Detect which cell encompasses the target text, then output its (X, Y) center coordinate. 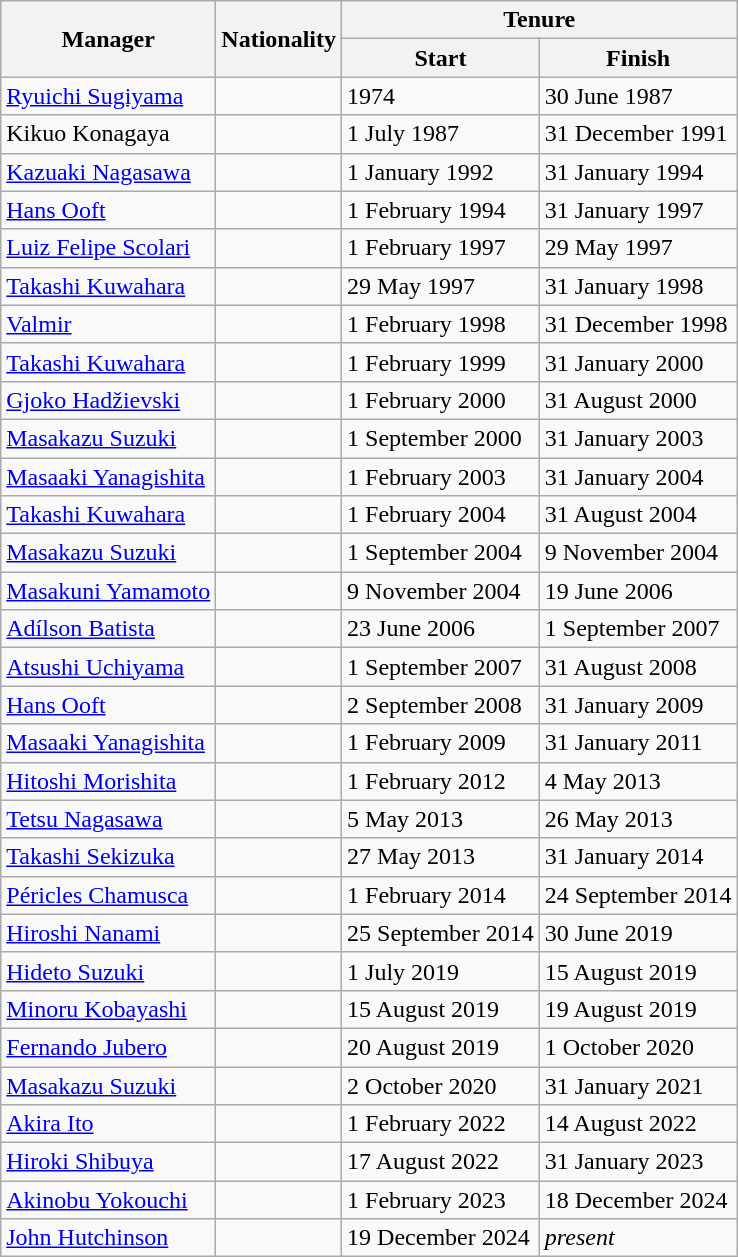
Hiroki Shibuya (108, 1162)
31 January 2003 (638, 438)
4 May 2013 (638, 781)
30 June 1987 (638, 96)
31 January 2014 (638, 857)
31 January 2011 (638, 743)
present (638, 1238)
Hitoshi Morishita (108, 781)
Péricles Chamusca (108, 895)
17 August 2022 (441, 1162)
1 January 1992 (441, 172)
1 February 2009 (441, 743)
Valmir (108, 324)
31 January 2021 (638, 1085)
31 December 1991 (638, 134)
1 February 1997 (441, 248)
1 February 2012 (441, 781)
Finish (638, 58)
31 January 1997 (638, 210)
31 January 1998 (638, 286)
1 July 2019 (441, 971)
Nationality (279, 39)
Luiz Felipe Scolari (108, 248)
19 December 2024 (441, 1238)
31 January 2004 (638, 477)
1974 (441, 96)
19 August 2019 (638, 1009)
John Hutchinson (108, 1238)
27 May 2013 (441, 857)
1 February 2000 (441, 400)
1 July 1987 (441, 134)
1 February 1998 (441, 324)
Takashi Sekizuka (108, 857)
Fernando Jubero (108, 1047)
31 January 2009 (638, 705)
Hiroshi Nanami (108, 933)
31 August 2000 (638, 400)
25 September 2014 (441, 933)
Manager (108, 39)
1 February 2004 (441, 515)
1 September 2004 (441, 553)
30 June 2019 (638, 933)
1 September 2000 (441, 438)
1 October 2020 (638, 1047)
18 December 2024 (638, 1200)
1 February 1994 (441, 210)
Ryuichi Sugiyama (108, 96)
19 June 2006 (638, 591)
Akinobu Yokouchi (108, 1200)
Masakuni Yamamoto (108, 591)
31 December 1998 (638, 324)
20 August 2019 (441, 1047)
2 September 2008 (441, 705)
Gjoko Hadžievski (108, 400)
31 August 2004 (638, 515)
31 January 1994 (638, 172)
14 August 2022 (638, 1124)
Tenure (540, 20)
1 February 2022 (441, 1124)
31 January 2023 (638, 1162)
1 February 2023 (441, 1200)
5 May 2013 (441, 819)
1 February 2014 (441, 895)
Akira Ito (108, 1124)
Hideto Suzuki (108, 971)
31 January 2000 (638, 362)
Atsushi Uchiyama (108, 667)
Minoru Kobayashi (108, 1009)
24 September 2014 (638, 895)
26 May 2013 (638, 819)
1 February 2003 (441, 477)
Tetsu Nagasawa (108, 819)
1 February 1999 (441, 362)
2 October 2020 (441, 1085)
Kikuo Konagaya (108, 134)
Adílson Batista (108, 629)
31 August 2008 (638, 667)
Kazuaki Nagasawa (108, 172)
23 June 2006 (441, 629)
Start (441, 58)
